Return the [x, y] coordinate for the center point of the cell that contains the specified text.  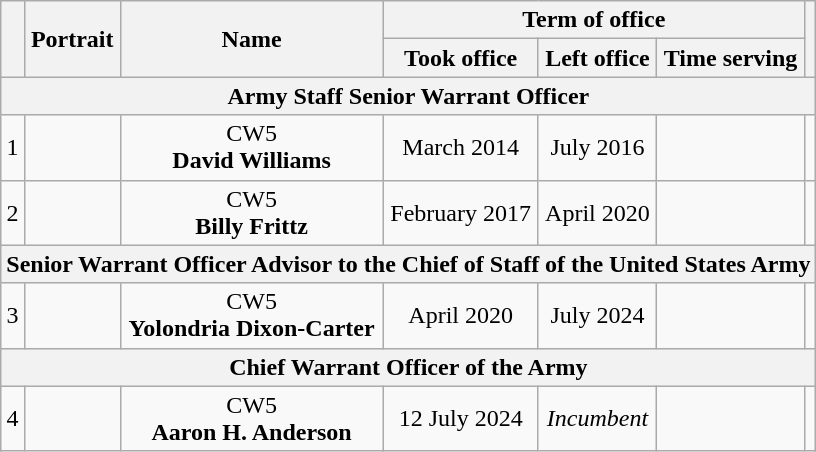
February 2017 [460, 212]
12 July 2024 [460, 418]
2 [13, 212]
Chief Warrant Officer of the Army [408, 367]
Army Staff Senior Warrant Officer [408, 96]
July 2016 [597, 148]
CW5Aaron H. Anderson [252, 418]
Portrait [72, 39]
3 [13, 316]
Left office [597, 58]
1 [13, 148]
4 [13, 418]
Time serving [731, 58]
July 2024 [597, 316]
CW5David Williams [252, 148]
Incumbent [597, 418]
CW5Billy Frittz [252, 212]
Name [252, 39]
Term of office [594, 20]
March 2014 [460, 148]
Took office [460, 58]
CW5Yolondria Dixon-Carter [252, 316]
Senior Warrant Officer Advisor to the Chief of Staff of the United States Army [408, 264]
